Provide the [X, Y] coordinate of the cell's center where the given text is located.  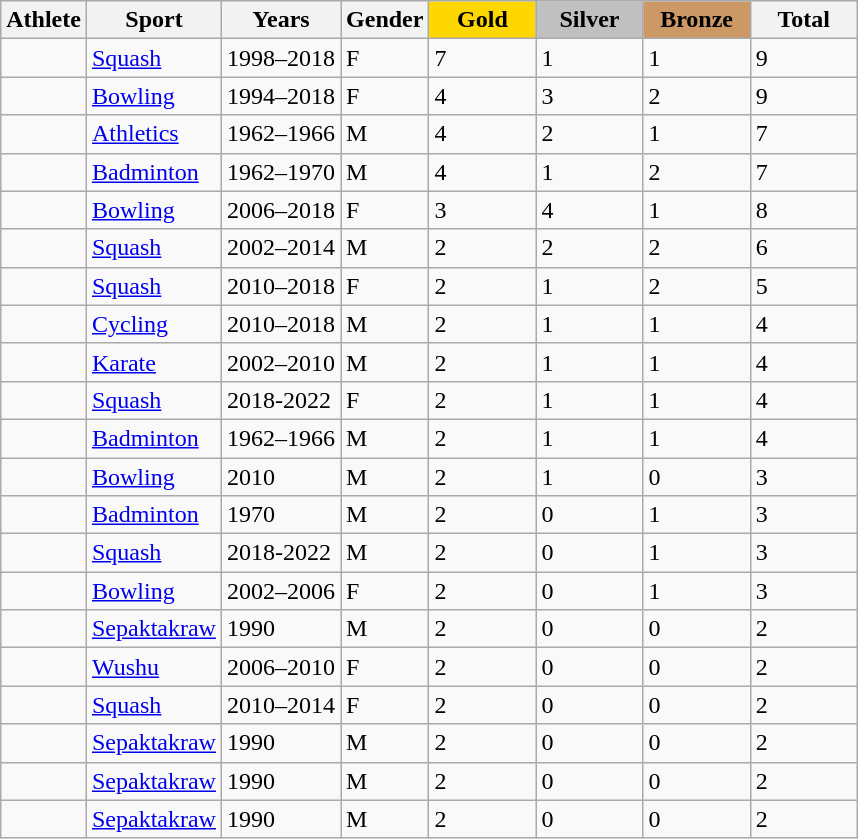
Bronze [696, 20]
Silver [590, 20]
1962–1970 [280, 172]
2010–2014 [280, 705]
2010 [280, 477]
Karate [154, 362]
1970 [280, 515]
2002–2014 [280, 248]
Years [280, 20]
Sport [154, 20]
5 [804, 286]
1994–2018 [280, 96]
Total [804, 20]
2006–2018 [280, 210]
2006–2010 [280, 667]
Cycling [154, 324]
Athletics [154, 134]
Athlete [44, 20]
6 [804, 248]
Wushu [154, 667]
1998–2018 [280, 58]
Gold [482, 20]
Gender [385, 20]
8 [804, 210]
2002–2006 [280, 591]
2002–2010 [280, 362]
